Detect which cell encompasses the target text, then output its (X, Y) center coordinate. 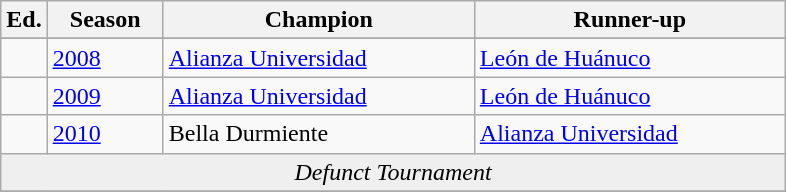
Defunct Tournament (394, 172)
Season (105, 20)
Bella Durmiente (318, 134)
2009 (105, 96)
Champion (318, 20)
Runner-up (630, 20)
2008 (105, 58)
Ed. (24, 20)
2010 (105, 134)
